Determine the (X, Y) coordinate at the center of the cell enclosing the given text.  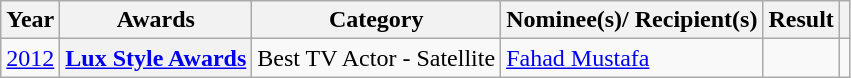
Lux Style Awards (156, 58)
Result (801, 20)
Nominee(s)/ Recipient(s) (632, 20)
Awards (156, 20)
Fahad Mustafa (632, 58)
Year (30, 20)
2012 (30, 58)
Category (376, 20)
Best TV Actor - Satellite (376, 58)
